Pinpoint the cell where the given text exists, returning its [X, Y] midpoint coordinate. 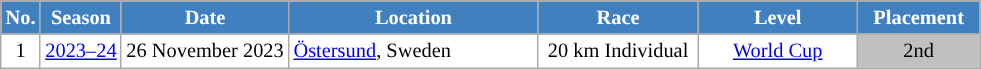
Race [618, 17]
20 km Individual [618, 51]
2023–24 [80, 51]
1 [21, 51]
26 November 2023 [204, 51]
Season [80, 17]
Placement [919, 17]
World Cup [778, 51]
Date [204, 17]
Östersund, Sweden [414, 51]
Location [414, 17]
Level [778, 17]
No. [21, 17]
2nd [919, 51]
